Find where the given text appears and provide that cell's center as (x, y) coordinate. 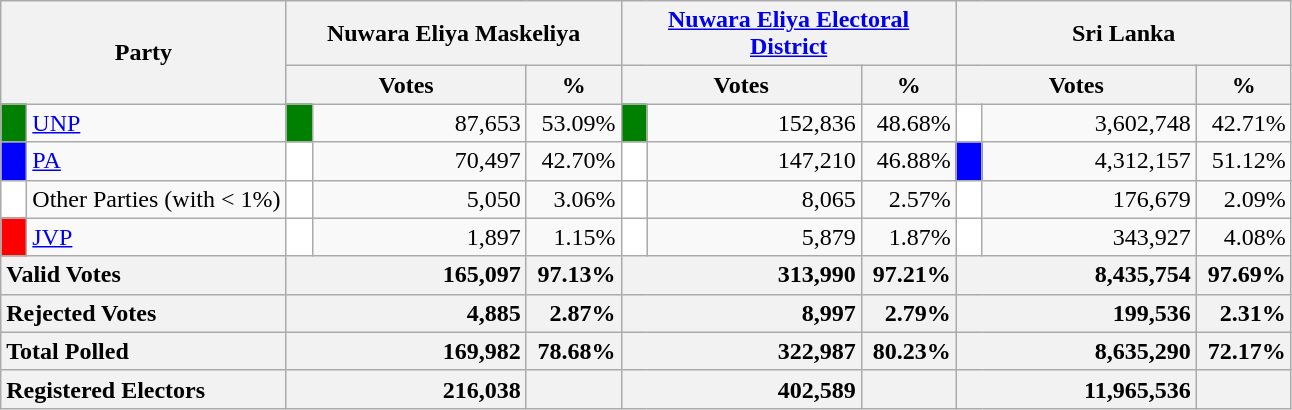
199,536 (1076, 313)
4,312,157 (1089, 161)
42.71% (1244, 123)
1.15% (574, 237)
3.06% (574, 199)
2.79% (908, 313)
165,097 (406, 275)
3,602,748 (1089, 123)
46.88% (908, 161)
51.12% (1244, 161)
2.31% (1244, 313)
1,897 (419, 237)
JVP (156, 237)
4,885 (406, 313)
5,050 (419, 199)
97.69% (1244, 275)
11,965,536 (1076, 389)
80.23% (908, 351)
48.68% (908, 123)
53.09% (574, 123)
1.87% (908, 237)
216,038 (406, 389)
Other Parties (with < 1%) (156, 199)
UNP (156, 123)
2.09% (1244, 199)
2.87% (574, 313)
PA (156, 161)
Nuwara Eliya Electoral District (788, 34)
97.13% (574, 275)
4.08% (1244, 237)
402,589 (741, 389)
5,879 (754, 237)
Registered Electors (144, 389)
Rejected Votes (144, 313)
313,990 (741, 275)
70,497 (419, 161)
Total Polled (144, 351)
Valid Votes (144, 275)
Nuwara Eliya Maskeliya (454, 34)
8,997 (741, 313)
87,653 (419, 123)
176,679 (1089, 199)
152,836 (754, 123)
8,435,754 (1076, 275)
42.70% (574, 161)
72.17% (1244, 351)
169,982 (406, 351)
2.57% (908, 199)
78.68% (574, 351)
343,927 (1089, 237)
8,635,290 (1076, 351)
322,987 (741, 351)
Sri Lanka (1124, 34)
147,210 (754, 161)
97.21% (908, 275)
Party (144, 52)
8,065 (754, 199)
